Find where the given text appears and provide that cell's center as (X, Y) coordinate. 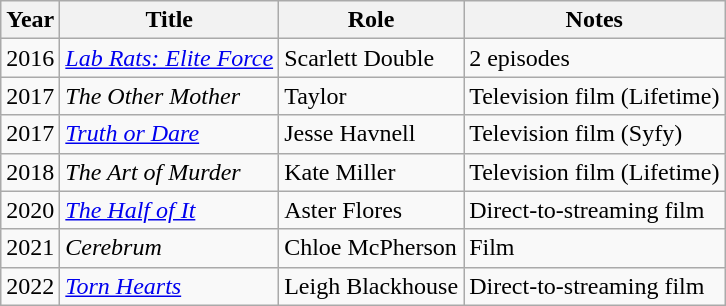
Year (30, 20)
2022 (30, 286)
2018 (30, 172)
Film (594, 248)
The Half of It (170, 210)
2016 (30, 58)
Chloe McPherson (372, 248)
Leigh Blackhouse (372, 286)
Title (170, 20)
Television film (Syfy) (594, 134)
Notes (594, 20)
Jesse Havnell (372, 134)
2 episodes (594, 58)
The Art of Murder (170, 172)
Scarlett Double (372, 58)
2021 (30, 248)
Kate Miller (372, 172)
Truth or Dare (170, 134)
The Other Mother (170, 96)
Taylor (372, 96)
2020 (30, 210)
Lab Rats: Elite Force (170, 58)
Cerebrum (170, 248)
Role (372, 20)
Torn Hearts (170, 286)
Aster Flores (372, 210)
